Scan for the cell matching the given text and deliver its (x, y) coordinate at center. 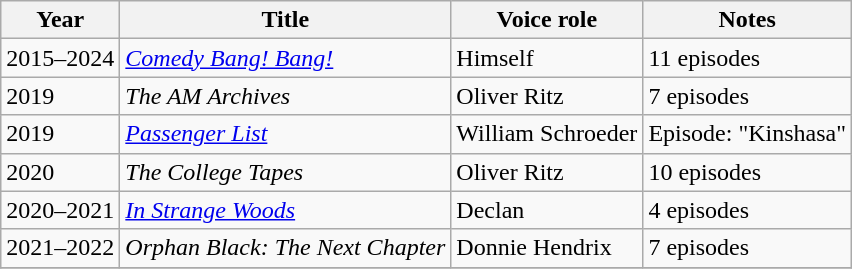
2020 (60, 172)
William Schroeder (547, 134)
Orphan Black: The Next Chapter (286, 248)
Notes (748, 20)
Title (286, 20)
10 episodes (748, 172)
Donnie Hendrix (547, 248)
Voice role (547, 20)
11 episodes (748, 58)
Comedy Bang! Bang! (286, 58)
Year (60, 20)
Himself (547, 58)
2020–2021 (60, 210)
2021–2022 (60, 248)
Episode: "Kinshasa" (748, 134)
The AM Archives (286, 96)
In Strange Woods (286, 210)
Declan (547, 210)
2015–2024 (60, 58)
Passenger List (286, 134)
4 episodes (748, 210)
The College Tapes (286, 172)
